Determine the (X, Y) coordinate at the center of the cell enclosing the given text.  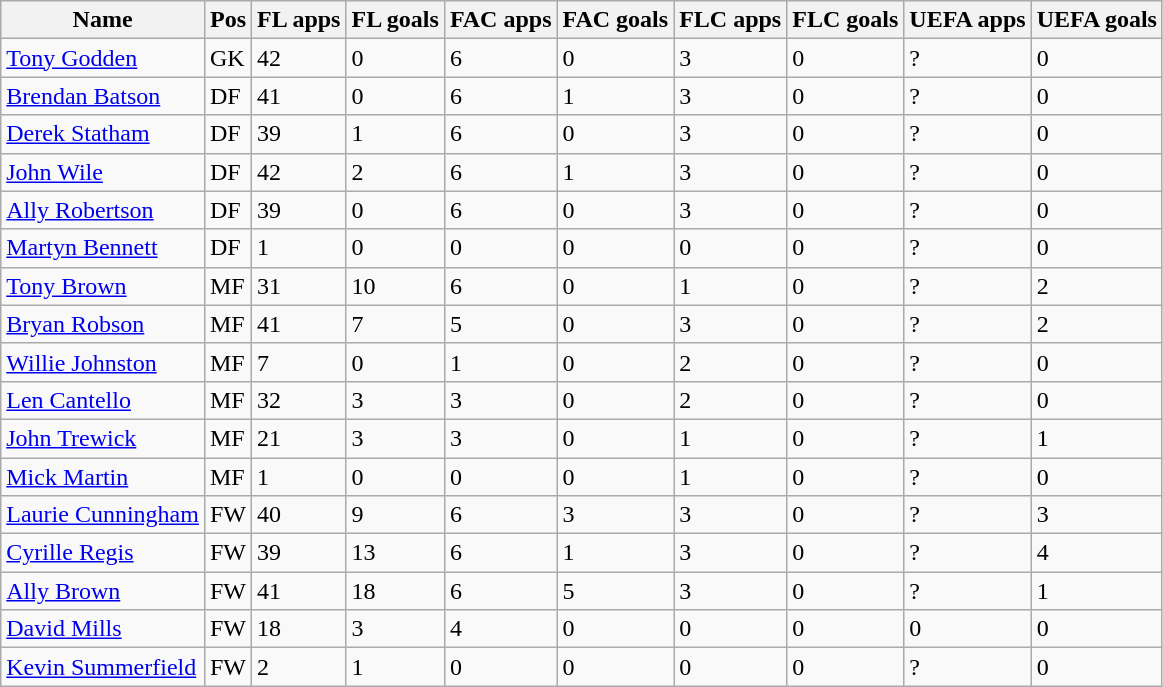
UEFA goals (1096, 20)
40 (299, 515)
David Mills (103, 629)
FL apps (299, 20)
Kevin Summerfield (103, 667)
32 (299, 400)
9 (395, 515)
UEFA apps (968, 20)
FLC apps (730, 20)
FAC apps (500, 20)
John Trewick (103, 438)
FL goals (395, 20)
Martyn Bennett (103, 248)
13 (395, 553)
Bryan Robson (103, 324)
Willie Johnston (103, 362)
10 (395, 286)
Ally Robertson (103, 210)
John Wile (103, 172)
GK (228, 58)
Brendan Batson (103, 96)
FAC goals (616, 20)
FLC goals (846, 20)
Cyrille Regis (103, 553)
Tony Godden (103, 58)
31 (299, 286)
Len Cantello (103, 400)
Ally Brown (103, 591)
Tony Brown (103, 286)
Name (103, 20)
Laurie Cunningham (103, 515)
Pos (228, 20)
Mick Martin (103, 477)
Derek Statham (103, 134)
21 (299, 438)
